For the text-containing cell, return its midpoint in (X, Y) coordinate format. 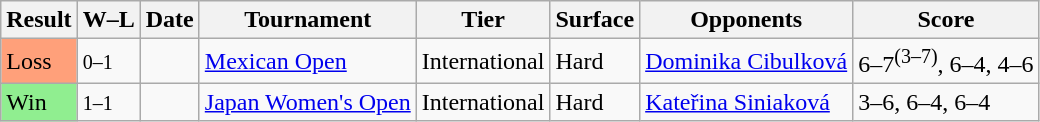
0–1 (108, 62)
Kateřina Siniaková (746, 102)
Loss (39, 62)
Opponents (746, 20)
Japan Women's Open (308, 102)
Dominika Cibulková (746, 62)
Date (170, 20)
Surface (595, 20)
Result (39, 20)
W–L (108, 20)
1–1 (108, 102)
3–6, 6–4, 6–4 (946, 102)
Tier (483, 20)
Score (946, 20)
Mexican Open (308, 62)
6–7(3–7), 6–4, 4–6 (946, 62)
Win (39, 102)
Tournament (308, 20)
